Capture the cell that displays the provided text and extract its (X, Y) central coordinate. 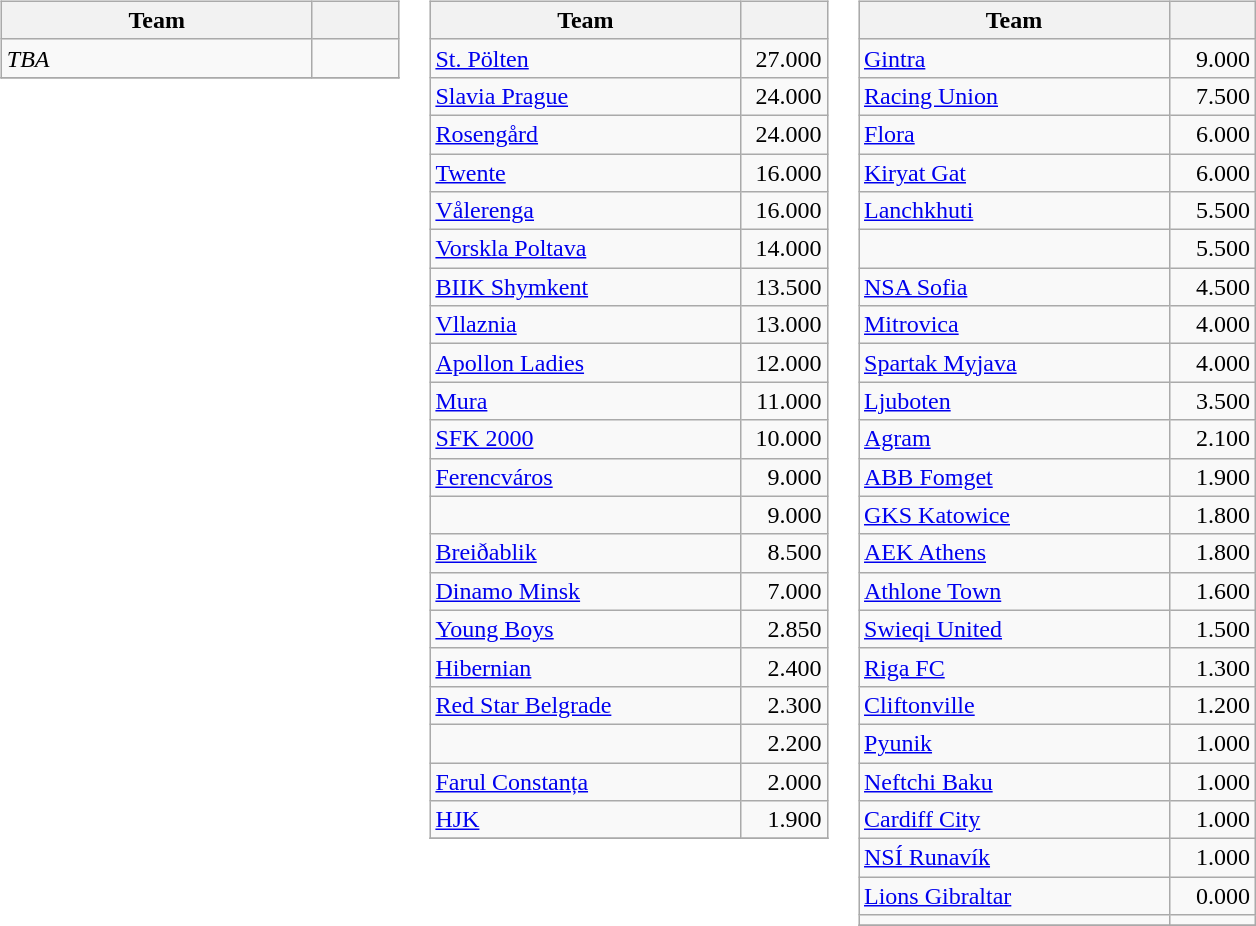
7.000 (784, 591)
Mitrovica (1014, 325)
Riga FC (1014, 667)
Ljuboten (1014, 401)
1.300 (1213, 667)
SFK 2000 (586, 439)
Farul Constanța (586, 781)
Ferencváros (586, 477)
Lions Gibraltar (1014, 896)
Cardiff City (1014, 820)
Vorskla Poltava (586, 249)
2.200 (784, 743)
Twente (586, 173)
Agram (1014, 439)
13.000 (784, 325)
11.000 (784, 401)
14.000 (784, 249)
Vllaznia (586, 325)
Dinamo Minsk (586, 591)
2.000 (784, 781)
0.000 (1213, 896)
Neftchi Baku (1014, 781)
Apollon Ladies (586, 363)
HJK (586, 820)
7.500 (1213, 96)
Gintra (1014, 58)
Breiðablik (586, 553)
Flora (1014, 134)
BIIK Shymkent (586, 287)
2.400 (784, 667)
4.500 (1213, 287)
TBA (156, 58)
St. Pölten (586, 58)
2.100 (1213, 439)
13.500 (784, 287)
Lanchkhuti (1014, 211)
Racing Union (1014, 96)
Hibernian (586, 667)
Young Boys (586, 629)
Kiryat Gat (1014, 173)
NSÍ Runavík (1014, 858)
AEK Athens (1014, 553)
1.600 (1213, 591)
2.300 (784, 705)
3.500 (1213, 401)
2.850 (784, 629)
27.000 (784, 58)
1.500 (1213, 629)
Cliftonville (1014, 705)
Red Star Belgrade (586, 705)
10.000 (784, 439)
Vålerenga (586, 211)
NSA Sofia (1014, 287)
1.200 (1213, 705)
Pyunik (1014, 743)
Athlone Town (1014, 591)
12.000 (784, 363)
8.500 (784, 553)
Slavia Prague (586, 96)
GKS Katowice (1014, 515)
Spartak Myjava (1014, 363)
ABB Fomget (1014, 477)
Mura (586, 401)
Rosengård (586, 134)
Swieqi United (1014, 629)
